Extract the [x, y] coordinate from the center of the cell holding the provided text.  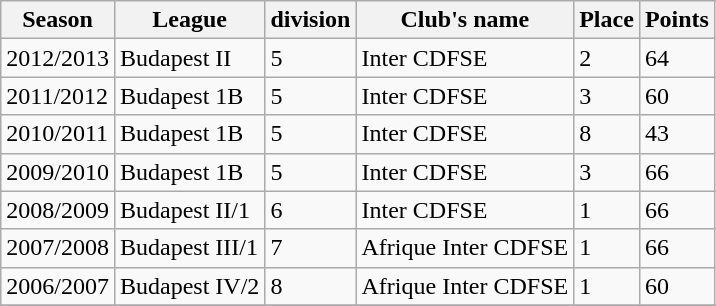
Budapest II/1 [189, 210]
Place [607, 20]
64 [676, 58]
6 [310, 210]
2010/2011 [58, 134]
Points [676, 20]
2009/2010 [58, 172]
League [189, 20]
Budapest IV/2 [189, 286]
Club's name [465, 20]
Season [58, 20]
43 [676, 134]
2008/2009 [58, 210]
Budapest III/1 [189, 248]
division [310, 20]
2 [607, 58]
2011/2012 [58, 96]
2006/2007 [58, 286]
Budapest II [189, 58]
7 [310, 248]
2012/2013 [58, 58]
2007/2008 [58, 248]
